For the text-containing cell, return its midpoint in (X, Y) coordinate format. 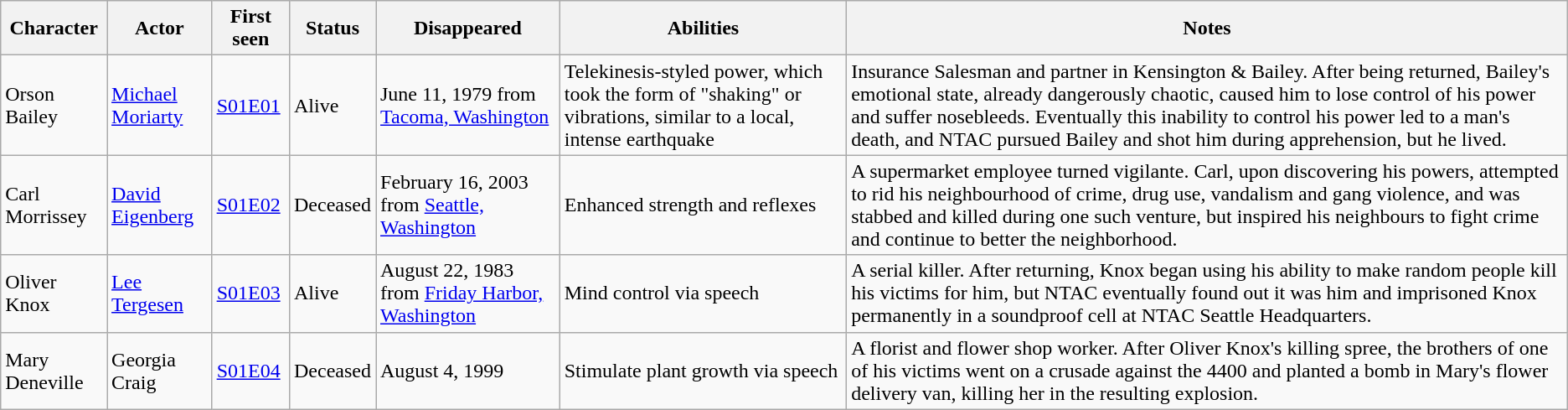
Orson Bailey (54, 106)
S01E02 (250, 205)
Oliver Knox (54, 293)
Actor (160, 29)
August 4, 1999 (467, 371)
August 22, 1983 from Friday Harbor, Washington (467, 293)
Enhanced strength and reflexes (703, 205)
Status (332, 29)
Abilities (703, 29)
David Eigenberg (160, 205)
Mind control via speech (703, 293)
June 11, 1979 from Tacoma, Washington (467, 106)
S01E01 (250, 106)
Carl Morrissey (54, 205)
Lee Tergesen (160, 293)
Telekinesis-styled power, which took the form of "shaking" or vibrations, similar to a local, intense earthquake (703, 106)
First seen (250, 29)
Georgia Craig (160, 371)
Mary Deneville (54, 371)
Michael Moriarty (160, 106)
Disappeared (467, 29)
Character (54, 29)
S01E03 (250, 293)
February 16, 2003 from Seattle, Washington (467, 205)
Notes (1208, 29)
S01E04 (250, 371)
Stimulate plant growth via speech (703, 371)
